Determine the (x, y) coordinate at the center of the cell enclosing the given text.  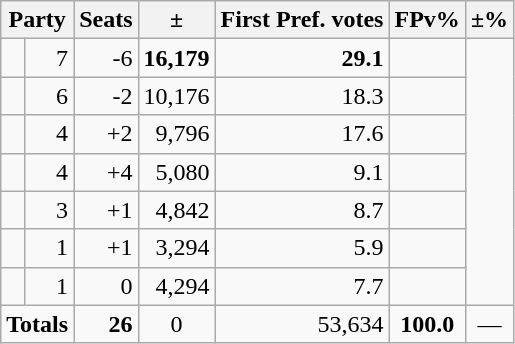
±% (489, 20)
3 (48, 210)
18.3 (302, 96)
Party (38, 20)
FPv% (427, 20)
Seats (106, 20)
29.1 (302, 58)
9.1 (302, 172)
5,080 (176, 172)
7 (48, 58)
+4 (106, 172)
16,179 (176, 58)
9,796 (176, 134)
First Pref. votes (302, 20)
26 (106, 324)
— (489, 324)
4,294 (176, 286)
-2 (106, 96)
17.6 (302, 134)
4,842 (176, 210)
10,176 (176, 96)
Totals (38, 324)
8.7 (302, 210)
+2 (106, 134)
± (176, 20)
3,294 (176, 248)
6 (48, 96)
100.0 (427, 324)
-6 (106, 58)
53,634 (302, 324)
5.9 (302, 248)
7.7 (302, 286)
